Identify which cell holds the provided text, then report its (X, Y) central coordinate. 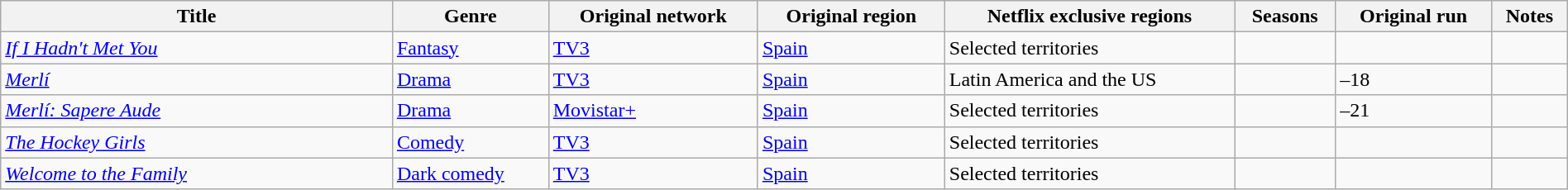
Merlí: Sapere Aude (197, 111)
Original run (1414, 17)
The Hockey Girls (197, 142)
Genre (470, 17)
Notes (1530, 17)
Movistar+ (653, 111)
Title (197, 17)
Fantasy (470, 48)
Welcome to the Family (197, 173)
Seasons (1285, 17)
–18 (1414, 79)
Merlí (197, 79)
Original network (653, 17)
Dark comedy (470, 173)
Comedy (470, 142)
If I Hadn't Met You (197, 48)
Original region (851, 17)
Netflix exclusive regions (1089, 17)
Latin America and the US (1089, 79)
–21 (1414, 111)
